For the text-containing cell, return its midpoint in [x, y] coordinate format. 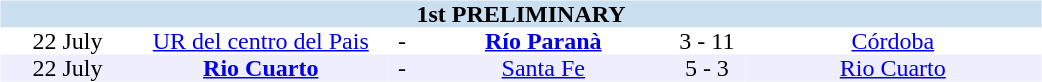
1st PRELIMINARY [520, 14]
Río Paranà [544, 42]
5 - 3 [707, 68]
UR del centro del Pais [260, 42]
3 - 11 [707, 42]
Santa Fe [544, 68]
Córdoba [892, 42]
